Determine the (X, Y) coordinate at the center of the cell enclosing the given text.  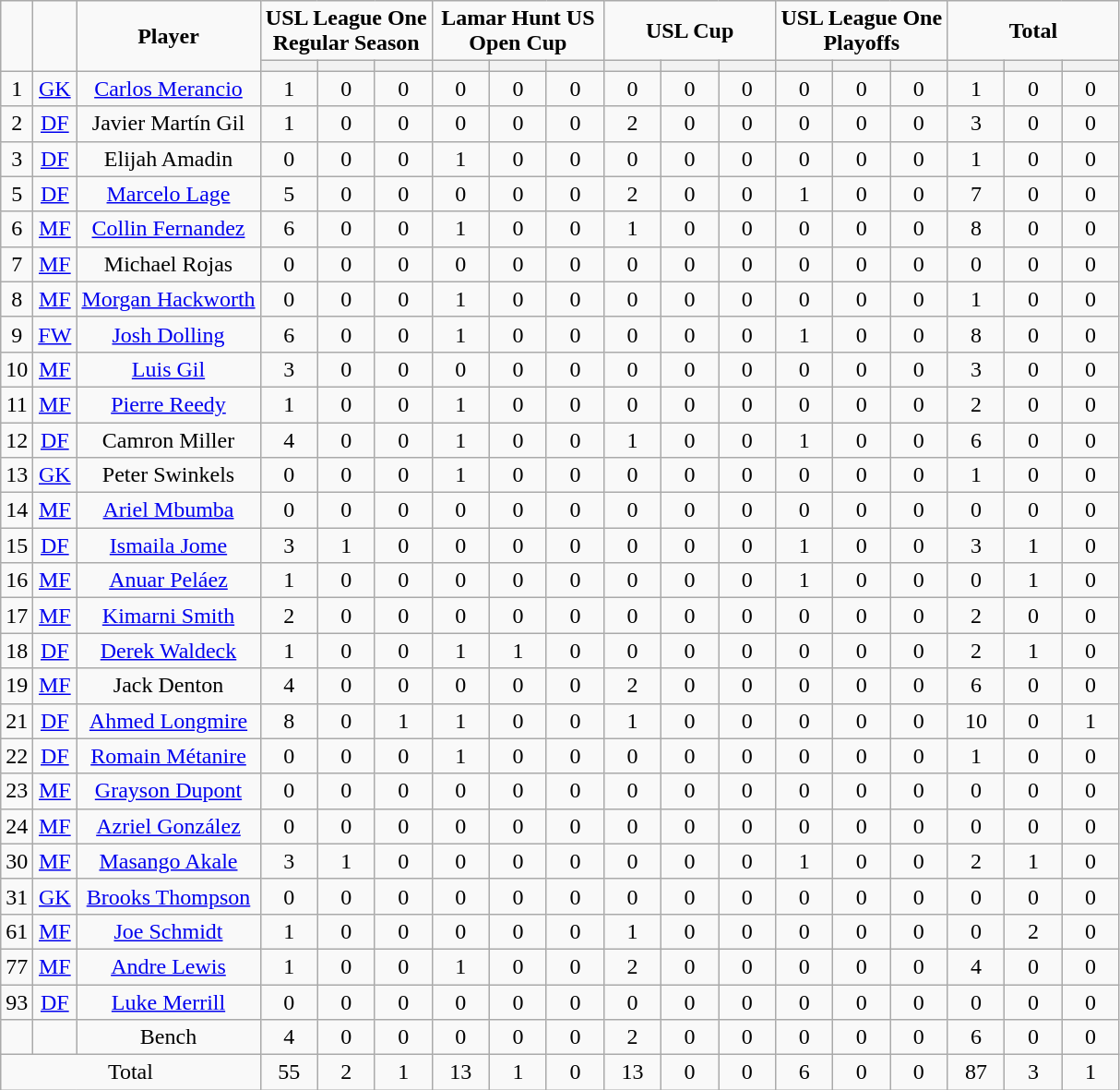
11 (17, 404)
24 (17, 826)
14 (17, 510)
Bench (168, 1037)
Peter Swinkels (168, 475)
Carlos Merancio (168, 89)
Ismaila Jome (168, 545)
55 (289, 1072)
Andre Lewis (168, 966)
Michael Rojas (168, 264)
Camron Miller (168, 440)
30 (17, 861)
Josh Dolling (168, 334)
Kimarni Smith (168, 616)
12 (17, 440)
17 (17, 616)
Elijah Amadin (168, 159)
USL Cup (689, 31)
16 (17, 581)
31 (17, 896)
Luke Merrill (168, 1001)
Ahmed Longmire (168, 721)
15 (17, 545)
Azriel González (168, 826)
22 (17, 756)
Morgan Hackworth (168, 299)
Collin Fernandez (168, 229)
Anuar Peláez (168, 581)
FW (55, 334)
Jack Denton (168, 686)
77 (17, 966)
Javier Martín Gil (168, 124)
USL League One Regular Season (346, 31)
Joe Schmidt (168, 931)
Ariel Mbumba (168, 510)
21 (17, 721)
Derek Waldeck (168, 651)
Romain Métanire (168, 756)
Brooks Thompson (168, 896)
23 (17, 791)
9 (17, 334)
Pierre Reedy (168, 404)
Grayson Dupont (168, 791)
19 (17, 686)
61 (17, 931)
Marcelo Lage (168, 194)
Masango Akale (168, 861)
Luis Gil (168, 369)
Lamar Hunt US Open Cup (518, 31)
USL League One Playoffs (862, 31)
Player (168, 36)
93 (17, 1001)
87 (976, 1072)
18 (17, 651)
